Locate the cell with the specified text and output its [x, y] center coordinate. 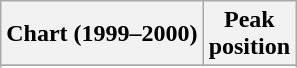
Chart (1999–2000) [102, 34]
Peakposition [249, 34]
